Identify which cell holds the provided text, then report its [X, Y] central coordinate. 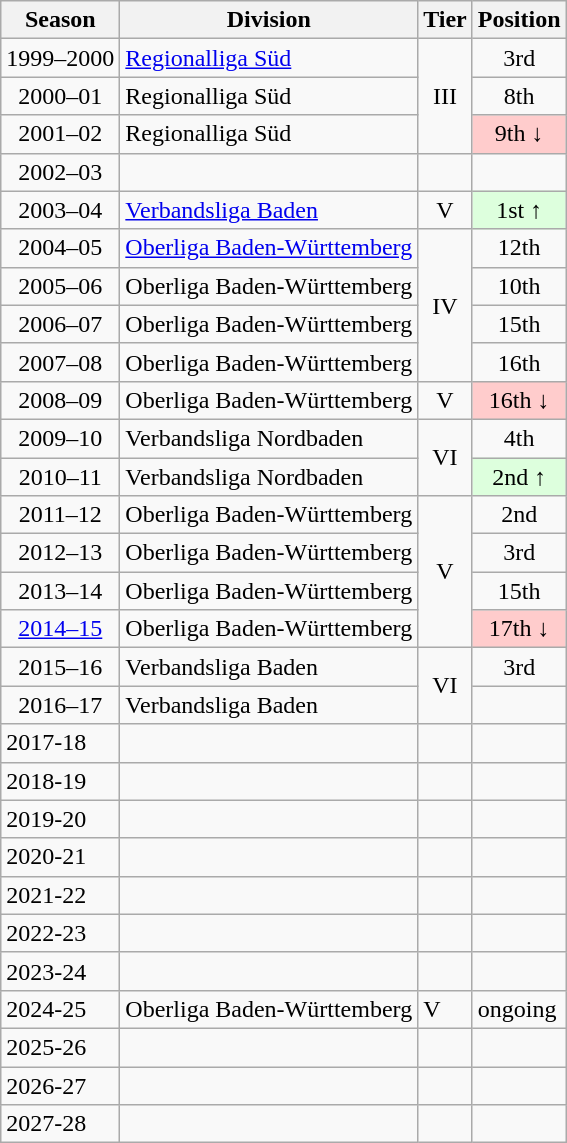
2002–03 [60, 172]
12th [519, 248]
2014–15 [60, 629]
8th [519, 96]
16th [519, 362]
2016–17 [60, 705]
4th [519, 438]
2018-19 [60, 781]
2006–07 [60, 324]
Division [269, 20]
9th ↓ [519, 134]
2021-22 [60, 895]
2000–01 [60, 96]
2003–04 [60, 210]
2013–14 [60, 591]
2005–06 [60, 286]
2024-25 [60, 1009]
2012–13 [60, 553]
2009–10 [60, 438]
Tier [446, 20]
2019-20 [60, 819]
III [446, 96]
2015–16 [60, 667]
2025-26 [60, 1047]
Season [60, 20]
2026-27 [60, 1085]
1999–2000 [60, 58]
2010–11 [60, 477]
2007–08 [60, 362]
1st ↑ [519, 210]
2nd [519, 515]
2022-23 [60, 933]
2008–09 [60, 400]
16th ↓ [519, 400]
2020-21 [60, 857]
2001–02 [60, 134]
2017-18 [60, 743]
17th ↓ [519, 629]
2011–12 [60, 515]
10th [519, 286]
2023-24 [60, 971]
2027-28 [60, 1124]
IV [446, 305]
2nd ↑ [519, 477]
Position [519, 20]
ongoing [519, 1009]
2004–05 [60, 248]
